Return (x, y) of the center of cell containing provided text 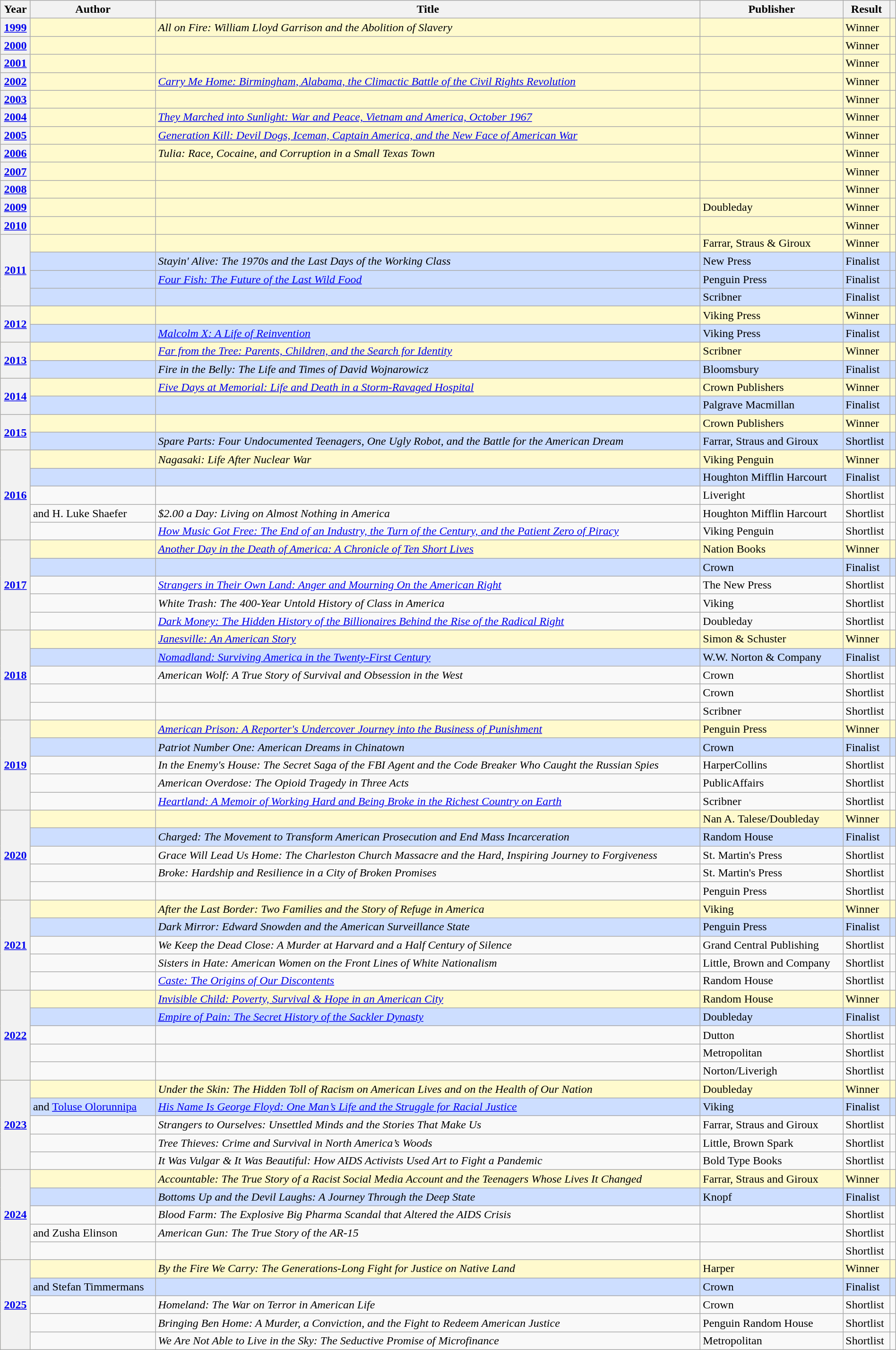
Patriot Number One: American Dreams in Chinatown (428, 747)
2016 (16, 495)
2023 (16, 1125)
How Music Got Free: The End of an Industry, the Turn of the Century, and the Patient Zero of Piracy (428, 531)
2004 (16, 117)
2022 (16, 1035)
2014 (16, 396)
Invisible Child: Poverty, Survival & Hope in an American City (428, 999)
Little, Brown and Company (772, 963)
Tulia: Race, Cocaine, and Corruption in a Small Texas Town (428, 153)
Homeland: The War on Terror in American Life (428, 1305)
2005 (16, 135)
Five Days at Memorial: Life and Death in a Storm-Ravaged Hospital (428, 387)
Norton/Liverigh (772, 1071)
2001 (16, 63)
American Gun: The True Story of the AR-15 (428, 1233)
Palgrave Macmillan (772, 405)
Tree Thieves: Crime and Survival in North America’s Woods (428, 1143)
Carry Me Home: Birmingham, Alabama, the Climactic Battle of the Civil Rights Revolution (428, 81)
Knopf (772, 1197)
Under the Skin: The Hidden Toll of Racism on American Lives and on the Health of Our Nation (428, 1089)
White Trash: The 400-Year Untold History of Class in America (428, 603)
Bloomsbury (772, 369)
Strangers to Ourselves: Unsettled Minds and the Stories That Make Us (428, 1125)
Charged: The Movement to Transform American Prosecution and End Mass Incarceration (428, 837)
2011 (16, 270)
Bringing Ben Home: A Murder, a Conviction, and the Fight to Redeem American Justice (428, 1323)
The New Press (772, 585)
HarperCollins (772, 765)
Empire of Pain: The Secret History of the Sackler Dynasty (428, 1017)
2020 (16, 855)
Nan A. Talese/Doubleday (772, 819)
Dark Money: The Hidden History of the Billionaires Behind the Rise of the Radical Right (428, 621)
We Are Not Able to Live in the Sky: The Seductive Promise of Microfinance (428, 1341)
Another Day in the Death of America: A Chronicle of Ten Short Lives (428, 549)
2013 (16, 360)
and Toluse Olorunnipa (93, 1107)
Blood Farm: The Explosive Big Pharma Scandal that Altered the AIDS Crisis (428, 1215)
Nagasaki: Life After Nuclear War (428, 459)
Little, Brown Spark (772, 1143)
2006 (16, 153)
His Name Is George Floyd: One Man’s Life and the Struggle for Racial Justice (428, 1107)
American Overdose: The Opioid Tragedy in Three Acts (428, 783)
They Marched into Sunlight: War and Peace, Vietnam and America, October 1967 (428, 117)
American Prison: A Reporter's Undercover Journey into the Business of Punishment (428, 729)
2012 (16, 324)
2010 (16, 225)
2003 (16, 99)
Dutton (772, 1035)
By the Fire We Carry: The Generations-Long Fight for Justice on Native Land (428, 1269)
New Press (772, 261)
Far from the Tree: Parents, Children, and the Search for Identity (428, 351)
and Zusha Elinson (93, 1233)
$2.00 a Day: Living on Almost Nothing in America (428, 513)
Grace Will Lead Us Home: The Charleston Church Massacre and the Hard, Inspiring Journey to Forgiveness (428, 855)
Title (428, 9)
Heartland: A Memoir of Working Hard and Being Broke in the Richest Country on Earth (428, 801)
Farrar, Straus & Giroux (772, 243)
Janesville: An American Story (428, 639)
American Wolf: A True Story of Survival and Obsession in the West (428, 675)
All on Fire: William Lloyd Garrison and the Abolition of Slavery (428, 27)
Strangers in Their Own Land: Anger and Mourning On the American Right (428, 585)
2017 (16, 585)
Liveright (772, 495)
and H. Luke Shaefer (93, 513)
Simon & Schuster (772, 639)
PublicAffairs (772, 783)
After the Last Border: Two Families and the Story of Refuge in America (428, 909)
W.W. Norton & Company (772, 657)
Caste: The Origins of Our Discontents (428, 981)
Accountable: The True Story of a Racist Social Media Account and the Teenagers Whose Lives It Changed (428, 1179)
2015 (16, 432)
Four Fish: The Future of the Last Wild Food (428, 279)
2024 (16, 1215)
Malcolm X: A Life of Reinvention (428, 333)
Publisher (772, 9)
Harper (772, 1269)
Generation Kill: Devil Dogs, Iceman, Captain America, and the New Face of American War (428, 135)
Fire in the Belly: The Life and Times of David Wojnarowicz (428, 369)
Bottoms Up and the Devil Laughs: A Journey Through the Deep State (428, 1197)
Spare Parts: Four Undocumented Teenagers, One Ugly Robot, and the Battle for the American Dream (428, 441)
We Keep the Dead Close: A Murder at Harvard and a Half Century of Silence (428, 945)
2019 (16, 765)
2007 (16, 171)
2002 (16, 81)
2000 (16, 45)
1999 (16, 27)
Broke: Hardship and Resilience in a City of Broken Promises (428, 873)
2018 (16, 675)
2008 (16, 189)
Penguin Random House (772, 1323)
Grand Central Publishing (772, 945)
2021 (16, 945)
It Was Vulgar & It Was Beautiful: How AIDS Activists Used Art to Fight a Pandemic (428, 1161)
Nation Books (772, 549)
2009 (16, 207)
In the Enemy's House: The Secret Saga of the FBI Agent and the Code Breaker Who Caught the Russian Spies (428, 765)
2025 (16, 1305)
Result (867, 9)
Sisters in Hate: American Women on the Front Lines of White Nationalism (428, 963)
Dark Mirror: Edward Snowden and the American Surveillance State (428, 927)
Year (16, 9)
Author (93, 9)
and Stefan Timmermans (93, 1287)
Stayin' Alive: The 1970s and the Last Days of the Working Class (428, 261)
Bold Type Books (772, 1161)
Nomadland: Surviving America in the Twenty-First Century (428, 657)
